Detect which cell encompasses the target text, then output its (X, Y) center coordinate. 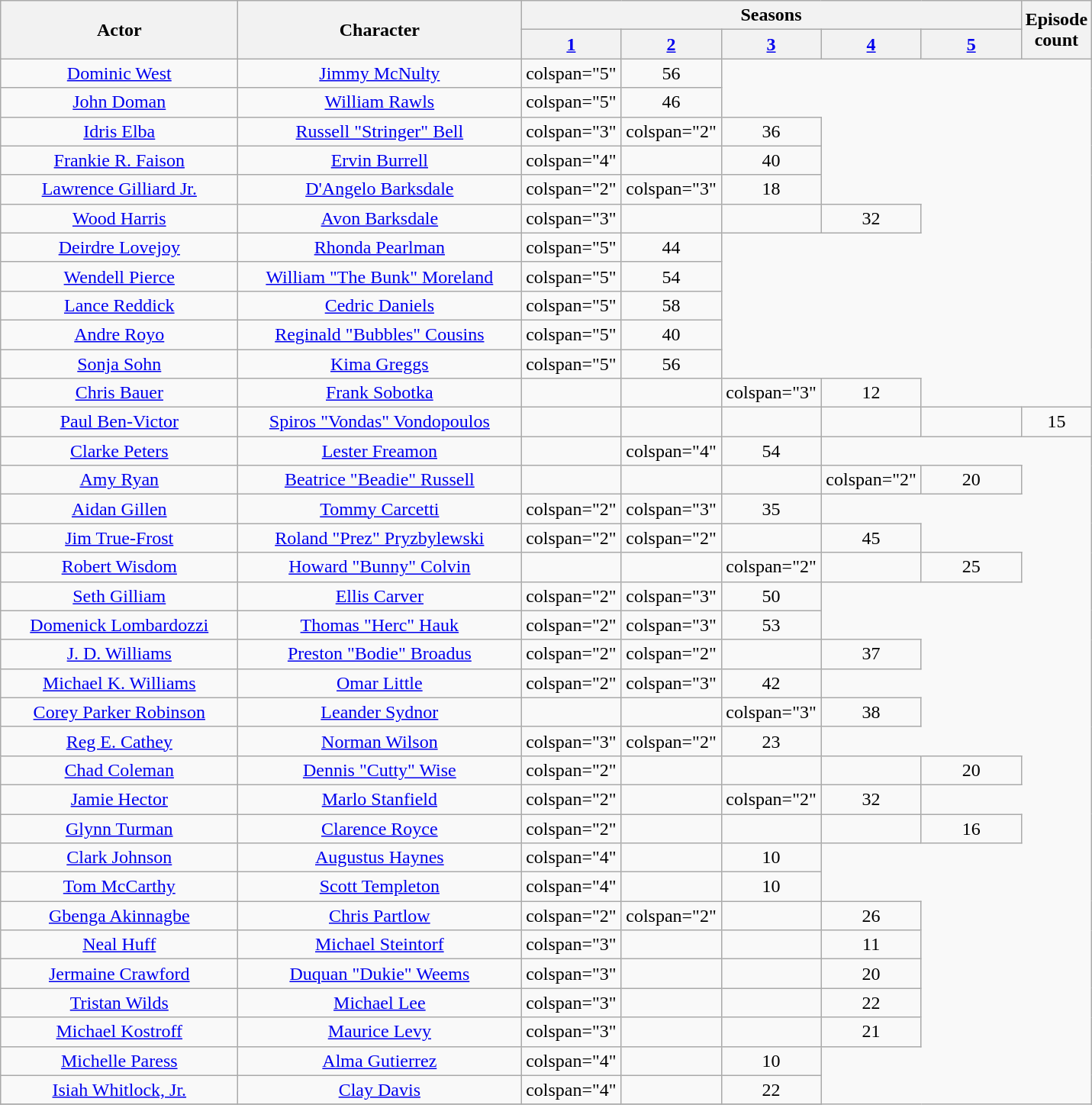
Amy Ryan (119, 480)
Dominic West (119, 73)
Avon Barksdale (380, 218)
Lance Reddick (119, 305)
Scott Templeton (380, 887)
Ervin Burrell (380, 160)
45 (871, 538)
Tristan Wilds (119, 1003)
Clarke Peters (119, 451)
Marlo Stanfield (380, 799)
Omar Little (380, 683)
Isiah Whitlock, Jr. (119, 1090)
12 (871, 393)
Idris Elba (119, 131)
Domenick Lombardozzi (119, 625)
Michelle Paress (119, 1061)
Preston "Bodie" Broadus (380, 654)
Leander Sydnor (380, 712)
Tommy Carcetti (380, 509)
16 (971, 828)
Michael Kostroff (119, 1032)
Tom McCarthy (119, 887)
Norman Wilson (380, 741)
44 (672, 247)
Michael K. Williams (119, 683)
Ellis Carver (380, 596)
William "The Bunk" Moreland (380, 276)
Spiros "Vondas" Vondopoulos (380, 422)
Kima Greggs (380, 364)
Russell "Stringer" Bell (380, 131)
Jamie Hector (119, 799)
Chris Partlow (380, 916)
2 (672, 44)
50 (771, 596)
Wood Harris (119, 218)
Aidan Gillen (119, 509)
D'Angelo Barksdale (380, 189)
Andre Royo (119, 334)
Cedric Daniels (380, 305)
1 (571, 44)
Frank Sobotka (380, 393)
3 (771, 44)
Michael Lee (380, 1003)
Deirdre Lovejoy (119, 247)
Episode count (1056, 30)
36 (771, 131)
Augustus Haynes (380, 858)
Lester Freamon (380, 451)
Neal Huff (119, 945)
Reg E. Cathey (119, 741)
Lawrence Gilliard Jr. (119, 189)
Jim True-Frost (119, 538)
11 (871, 945)
Seth Gilliam (119, 596)
25 (971, 567)
Clark Johnson (119, 858)
Paul Ben-Victor (119, 422)
58 (672, 305)
Roland "Prez" Pryzbylewski (380, 538)
37 (871, 654)
John Doman (119, 102)
26 (871, 916)
46 (672, 102)
Dennis "Cutty" Wise (380, 770)
15 (1056, 422)
Seasons (771, 15)
Gbenga Akinnagbe (119, 916)
Character (380, 30)
Corey Parker Robinson (119, 712)
Glynn Turman (119, 828)
Frankie R. Faison (119, 160)
18 (771, 189)
Actor (119, 30)
Michael Steintorf (380, 945)
Rhonda Pearlman (380, 247)
23 (771, 741)
Chris Bauer (119, 393)
William Rawls (380, 102)
Sonja Sohn (119, 364)
Clarence Royce (380, 828)
Reginald "Bubbles" Cousins (380, 334)
Howard "Bunny" Colvin (380, 567)
Thomas "Herc" Hauk (380, 625)
Duquan "Dukie" Weems (380, 974)
53 (771, 625)
Jermaine Crawford (119, 974)
Robert Wisdom (119, 567)
Clay Davis (380, 1090)
42 (771, 683)
Maurice Levy (380, 1032)
Beatrice "Beadie" Russell (380, 480)
5 (971, 44)
Alma Gutierrez (380, 1061)
Wendell Pierce (119, 276)
35 (771, 509)
4 (871, 44)
21 (871, 1032)
Jimmy McNulty (380, 73)
38 (871, 712)
J. D. Williams (119, 654)
Chad Coleman (119, 770)
